From the cell containing the given text, extract its center point as (x, y) coordinate. 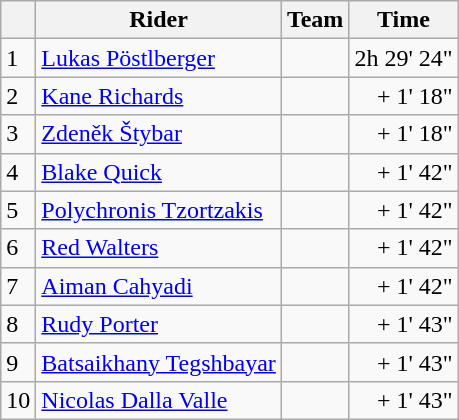
4 (18, 172)
Time (404, 20)
3 (18, 134)
9 (18, 362)
Blake Quick (159, 172)
Lukas Pöstlberger (159, 58)
5 (18, 210)
2 (18, 96)
7 (18, 286)
8 (18, 324)
Nicolas Dalla Valle (159, 400)
10 (18, 400)
Team (315, 20)
Batsaikhany Tegshbayar (159, 362)
Red Walters (159, 248)
1 (18, 58)
Zdeněk Štybar (159, 134)
Kane Richards (159, 96)
Aiman Cahyadi (159, 286)
6 (18, 248)
Polychronis Tzortzakis (159, 210)
Rider (159, 20)
2h 29' 24" (404, 58)
Rudy Porter (159, 324)
